Return the (X, Y) coordinate for the center point of the cell that contains the specified text.  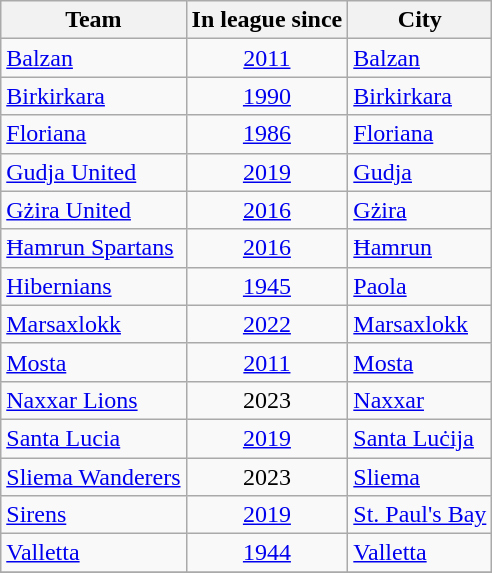
Sirens (94, 515)
1945 (267, 286)
Sliema Wanderers (94, 477)
1990 (267, 96)
Hibernians (94, 286)
1986 (267, 134)
Gżira United (94, 210)
City (420, 20)
Team (94, 20)
Paola (420, 286)
Ħamrun (420, 248)
Sliema (420, 477)
1944 (267, 553)
2022 (267, 324)
Santa Luċija (420, 438)
Ħamrun Spartans (94, 248)
Naxxar (420, 400)
In league since (267, 20)
St. Paul's Bay (420, 515)
Naxxar Lions (94, 400)
Santa Lucia (94, 438)
Gudja United (94, 172)
Gżira (420, 210)
Gudja (420, 172)
